Provide the (X, Y) coordinate of the cell's center where the given text is located.  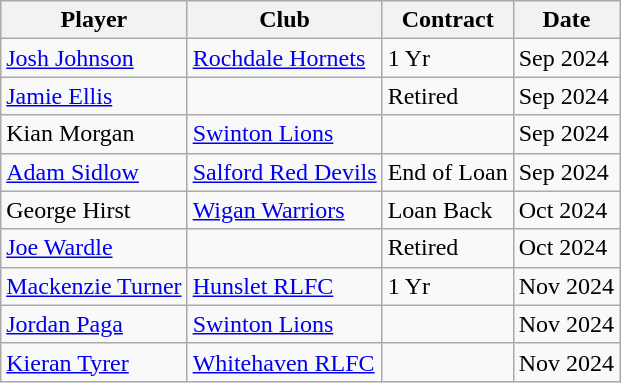
Mackenzie Turner (94, 286)
Hunslet RLFC (284, 286)
Kieran Tyrer (94, 362)
Date (566, 20)
Wigan Warriors (284, 210)
Jamie Ellis (94, 96)
Whitehaven RLFC (284, 362)
Club (284, 20)
George Hirst (94, 210)
Kian Morgan (94, 134)
Contract (448, 20)
Rochdale Hornets (284, 58)
Josh Johnson (94, 58)
End of Loan (448, 172)
Salford Red Devils (284, 172)
Player (94, 20)
Loan Back (448, 210)
Adam Sidlow (94, 172)
Joe Wardle (94, 248)
Jordan Paga (94, 324)
